From the cell containing the given text, extract its center point as [x, y] coordinate. 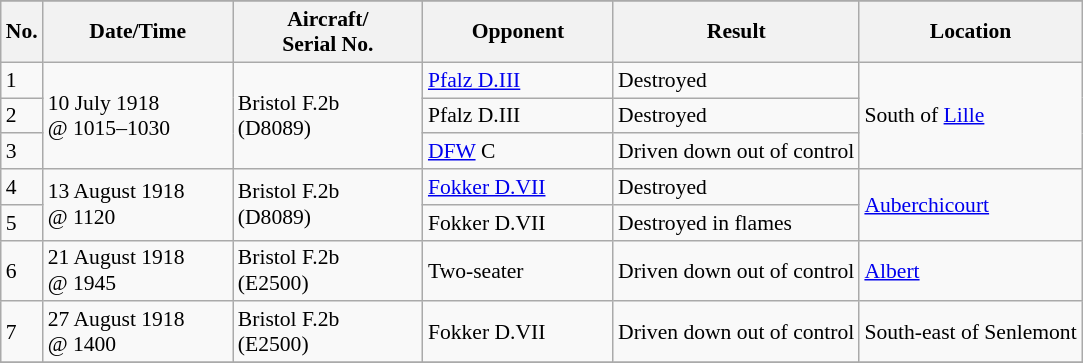
Result [736, 32]
5 [22, 223]
Two-seater [518, 270]
No. [22, 32]
7 [22, 332]
2 [22, 116]
DFW C [518, 152]
6 [22, 270]
Location [970, 32]
10 July 1918@ 1015–1030 [138, 116]
3 [22, 152]
Opponent [518, 32]
1 [22, 80]
Albert [970, 270]
13 August 1918@ 1120 [138, 204]
Aircraft/Serial No. [328, 32]
4 [22, 187]
27 August 1918@ 1400 [138, 332]
21 August 1918@ 1945 [138, 270]
Date/Time [138, 32]
Destroyed in flames [736, 223]
South of Lille [970, 116]
Auberchicourt [970, 204]
South-east of Senlemont [970, 332]
